Locate the cell with the specified text and output its (X, Y) center coordinate. 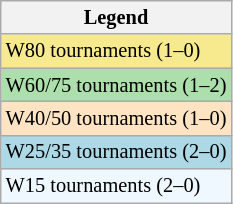
Legend (116, 17)
W60/75 tournaments (1–2) (116, 85)
W80 tournaments (1–0) (116, 51)
W15 tournaments (2–0) (116, 186)
W40/50 tournaments (1–0) (116, 118)
W25/35 tournaments (2–0) (116, 152)
